From the cell containing the given text, extract its center point as [X, Y] coordinate. 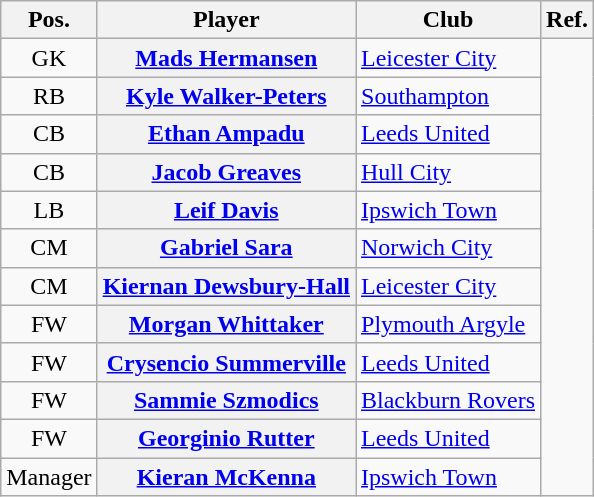
Plymouth Argyle [448, 324]
Club [448, 20]
Mads Hermansen [226, 58]
Manager [49, 477]
Sammie Szmodics [226, 400]
Crysencio Summerville [226, 362]
Jacob Greaves [226, 172]
Pos. [49, 20]
Ref. [568, 20]
Kieran McKenna [226, 477]
Morgan Whittaker [226, 324]
Ethan Ampadu [226, 134]
Gabriel Sara [226, 248]
Kyle Walker-Peters [226, 96]
Kiernan Dewsbury-Hall [226, 286]
GK [49, 58]
RB [49, 96]
Norwich City [448, 248]
LB [49, 210]
Georginio Rutter [226, 438]
Leif Davis [226, 210]
Hull City [448, 172]
Blackburn Rovers [448, 400]
Player [226, 20]
Southampton [448, 96]
